Determine the [x, y] coordinate at the center of the cell enclosing the given text.  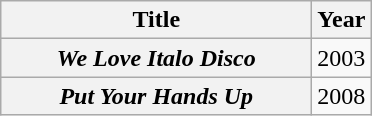
We Love Italo Disco [156, 58]
Title [156, 20]
2008 [342, 96]
Year [342, 20]
2003 [342, 58]
Put Your Hands Up [156, 96]
